Scan for the cell matching the given text and deliver its (X, Y) coordinate at center. 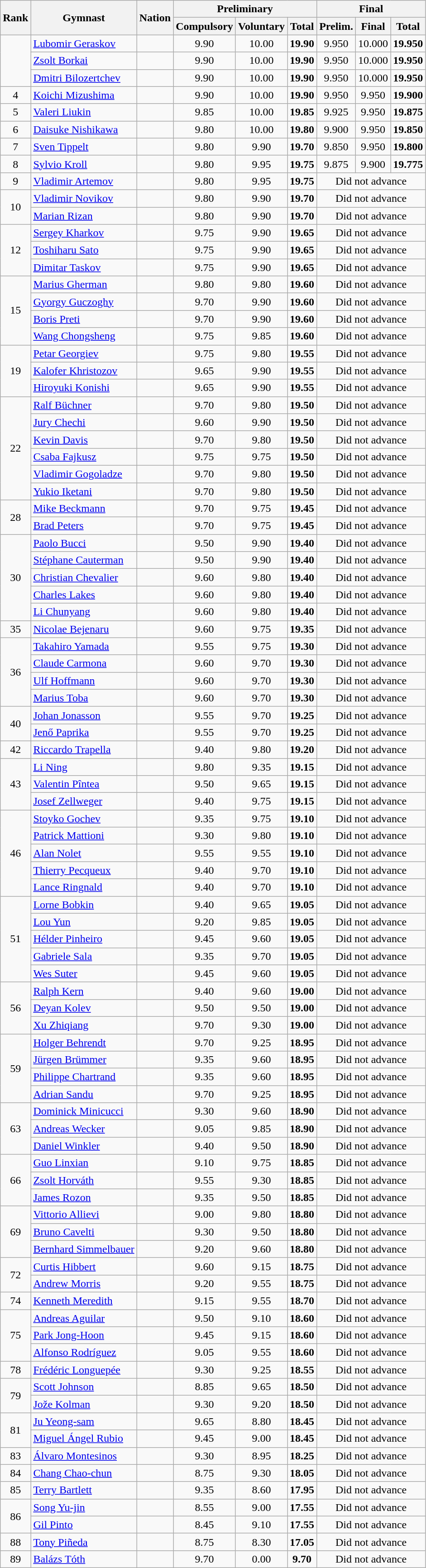
8.60 (261, 1490)
Johan Jonasson (84, 715)
Vladimir Gogoladze (84, 474)
Marian Rizan (84, 216)
85 (15, 1490)
0.00 (261, 1559)
Zsolt Horváth (84, 1180)
Bernhard Simmelbauer (84, 1249)
8.85 (205, 1387)
Bruno Cavelti (84, 1232)
Valeri Liukin (84, 112)
Kevin Davis (84, 439)
Paolo Bucci (84, 543)
19.80 (302, 129)
66 (15, 1180)
88 (15, 1542)
Wang Chongsheng (84, 336)
19.20 (302, 749)
35 (15, 629)
Riccardo Trapella (84, 749)
Adrian Sandu (84, 1094)
75 (15, 1335)
Dimitar Taskov (84, 267)
Park Jong-Hoon (84, 1335)
Balázs Tóth (84, 1559)
Mike Beckmann (84, 509)
Deyan Kolev (84, 1008)
Xu Zhiqiang (84, 1025)
19 (15, 371)
Jury Chechi (84, 422)
Toshiharu Sato (84, 250)
30 (15, 577)
43 (15, 784)
Daniel Winkler (84, 1146)
8.55 (205, 1507)
Ralf Büchner (84, 405)
9.850 (336, 147)
Tony Piñeda (84, 1542)
19.775 (408, 164)
Voluntary (261, 26)
Daisuke Nishikawa (84, 129)
8 (15, 164)
40 (15, 724)
28 (15, 517)
Kenneth Meredith (84, 1301)
Jürgen Brümmer (84, 1060)
6 (15, 129)
Dmitri Bilozertchev (84, 78)
17.95 (302, 1490)
Andreas Wecker (84, 1129)
19.875 (408, 112)
46 (15, 853)
89 (15, 1559)
15 (15, 310)
Sylvio Kroll (84, 164)
Alfonso Rodríguez (84, 1353)
Koichi Mizushima (84, 95)
Kalofer Khristozov (84, 371)
Brad Peters (84, 526)
19.850 (408, 129)
Thierry Pecqueux (84, 870)
19.900 (408, 95)
42 (15, 749)
74 (15, 1301)
Gymnast (84, 18)
Li Ning (84, 767)
Nation (155, 18)
Jože Kolman (84, 1404)
Stoyko Gochev (84, 819)
Alan Nolet (84, 853)
7 (15, 147)
Ju Yeong-sam (84, 1421)
12 (15, 250)
9 (15, 181)
Guo Linxian (84, 1163)
Compulsory (205, 26)
Wes Suter (84, 973)
Scott Johnson (84, 1387)
Chang Chao-chun (84, 1473)
Rank (15, 18)
8.30 (261, 1542)
9.925 (336, 112)
James Rozon (84, 1197)
63 (15, 1129)
Li Chunyang (84, 612)
Lubomir Geraskov (84, 43)
79 (15, 1396)
4 (15, 95)
Song Yu-jin (84, 1507)
9.875 (336, 164)
81 (15, 1430)
86 (15, 1516)
Charles Lakes (84, 595)
Curtis Hibbert (84, 1266)
8.45 (205, 1525)
Terry Bartlett (84, 1490)
Sven Tippelt (84, 147)
Preliminary (245, 9)
Hiroyuki Konishi (84, 388)
Prelim. (336, 26)
Jenő Paprika (84, 732)
Patrick Mattioni (84, 836)
Zsolt Borkai (84, 61)
10 (15, 207)
Holger Behrendt (84, 1042)
Boris Preti (84, 319)
Frédéric Longuepée (84, 1370)
Vladimir Novikov (84, 198)
78 (15, 1370)
18.05 (302, 1473)
84 (15, 1473)
18.70 (302, 1301)
36 (15, 672)
Csaba Fajkusz (84, 457)
Andreas Aguilar (84, 1318)
Christian Chevalier (84, 577)
Marius Gherman (84, 285)
19.35 (302, 629)
56 (15, 1008)
22 (15, 448)
Petar Georgiev (84, 353)
59 (15, 1068)
Gyorgy Guczoghy (84, 302)
Hélder Pinheiro (84, 939)
69 (15, 1232)
19.800 (408, 147)
17.05 (302, 1542)
Claude Carmona (84, 663)
Josef Zellweger (84, 801)
Lance Ringnald (84, 887)
Gabriele Sala (84, 956)
51 (15, 939)
8.95 (261, 1456)
Yukio Iketani (84, 491)
Philippe Chartrand (84, 1077)
Vittorio Allievi (84, 1215)
5 (15, 112)
83 (15, 1456)
Dominick Minicucci (84, 1111)
Vladimir Artemov (84, 181)
Takahiro Yamada (84, 646)
Ulf Hoffmann (84, 681)
Álvaro Montesinos (84, 1456)
Lorne Bobkin (84, 905)
Lou Yun (84, 922)
Sergey Kharkov (84, 233)
19.85 (302, 112)
18.55 (302, 1370)
18.25 (302, 1456)
Marius Toba (84, 698)
8.80 (261, 1421)
Andrew Morris (84, 1283)
Gil Pinto (84, 1525)
Ralph Kern (84, 991)
Valentin Pîntea (84, 784)
72 (15, 1275)
Nicolae Bejenaru (84, 629)
Miguel Ángel Rubio (84, 1439)
Stéphane Cauterman (84, 560)
